From the cell containing the given text, extract its center point as (x, y) coordinate. 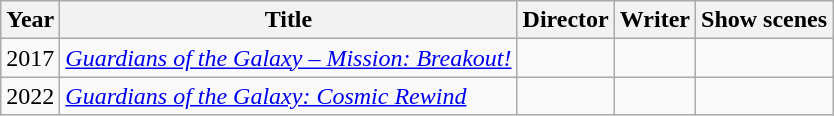
Writer (654, 20)
Show scenes (764, 20)
Title (288, 20)
Director (566, 20)
Year (30, 20)
Guardians of the Galaxy: Cosmic Rewind (288, 96)
Guardians of the Galaxy – Mission: Breakout! (288, 58)
2022 (30, 96)
2017 (30, 58)
